Detect which cell encompasses the target text, then output its (X, Y) center coordinate. 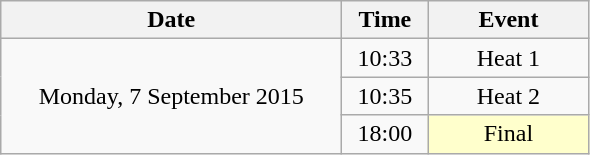
Time (385, 20)
Heat 1 (508, 58)
Heat 2 (508, 96)
Date (172, 20)
18:00 (385, 134)
Final (508, 134)
10:33 (385, 58)
Monday, 7 September 2015 (172, 96)
10:35 (385, 96)
Event (508, 20)
